Detect which cell encompasses the target text, then output its (x, y) center coordinate. 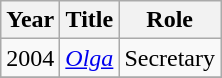
Title (90, 20)
2004 (30, 58)
Role (170, 20)
Year (30, 20)
Secretary (170, 58)
Olga (90, 58)
